Capture the cell that displays the provided text and extract its (x, y) central coordinate. 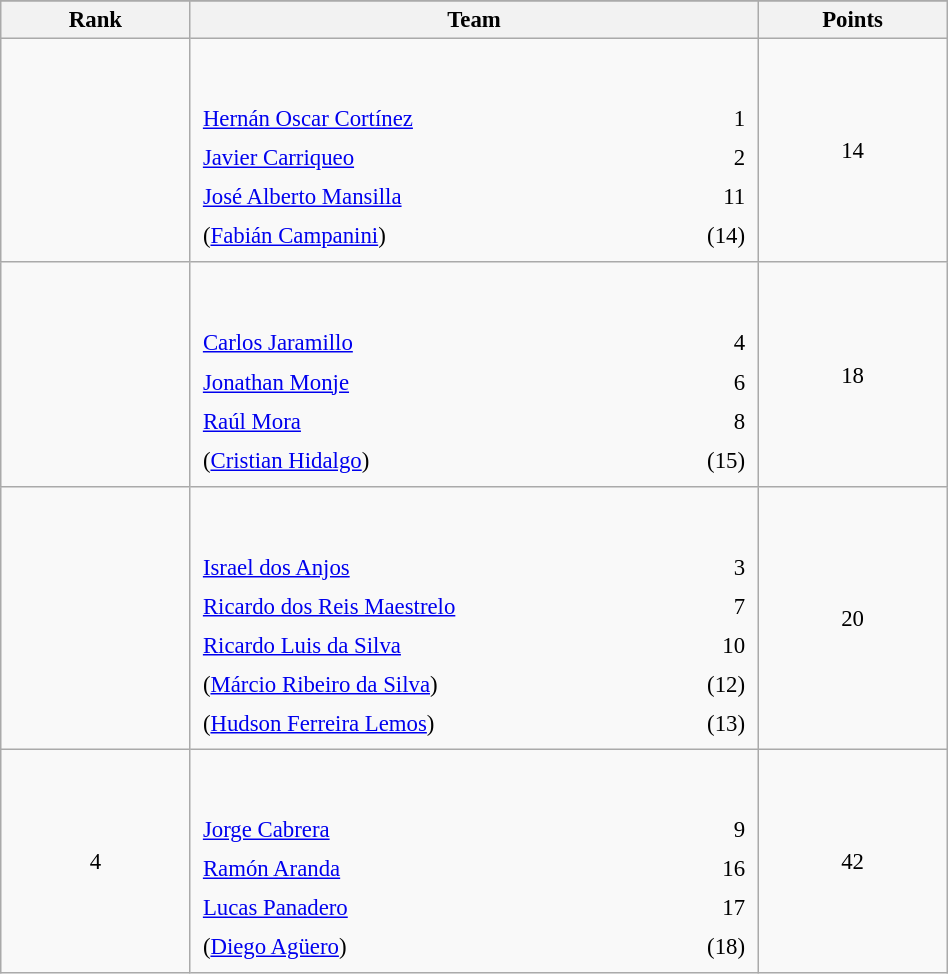
42 (852, 862)
José Alberto Mansilla (424, 197)
14 (852, 151)
1 (702, 119)
(18) (685, 947)
Carlos Jaramillo (414, 343)
Ricardo Luis da Silva (430, 645)
(12) (708, 684)
(Cristian Hidalgo) (414, 460)
9 (685, 830)
16 (685, 869)
Jonathan Monje (414, 382)
Jorge Cabrera 9 Ramón Aranda 16 Lucas Panadero 17 (Diego Agüero) (18) (474, 862)
8 (692, 421)
Ricardo dos Reis Maestrelo (430, 606)
(15) (692, 460)
Israel dos Anjos 3 Ricardo dos Reis Maestrelo 7 Ricardo Luis da Silva 10 (Márcio Ribeiro da Silva) (12) (Hudson Ferreira Lemos) (13) (474, 618)
(Diego Agüero) (408, 947)
10 (708, 645)
Lucas Panadero (408, 908)
(14) (702, 236)
11 (702, 197)
18 (852, 374)
Rank (96, 20)
Team (474, 20)
Hernán Oscar Cortínez 1 Javier Carriqueo 2 José Alberto Mansilla 11 (Fabián Campanini) (14) (474, 151)
Hernán Oscar Cortínez (424, 119)
Points (852, 20)
Raúl Mora (414, 421)
Javier Carriqueo (424, 158)
2 (702, 158)
(Márcio Ribeiro da Silva) (430, 684)
17 (685, 908)
Jorge Cabrera (408, 830)
(13) (708, 723)
Ramón Aranda (408, 869)
3 (708, 567)
6 (692, 382)
20 (852, 618)
(Fabián Campanini) (424, 236)
Carlos Jaramillo 4 Jonathan Monje 6 Raúl Mora 8 (Cristian Hidalgo) (15) (474, 374)
7 (708, 606)
(Hudson Ferreira Lemos) (430, 723)
Israel dos Anjos (430, 567)
